For the text-containing cell, return its midpoint in [x, y] coordinate format. 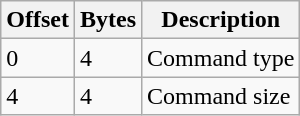
Offset [38, 20]
0 [38, 58]
Command type [221, 58]
Description [221, 20]
Bytes [108, 20]
Command size [221, 96]
